Return [X, Y] of the center of cell containing provided text 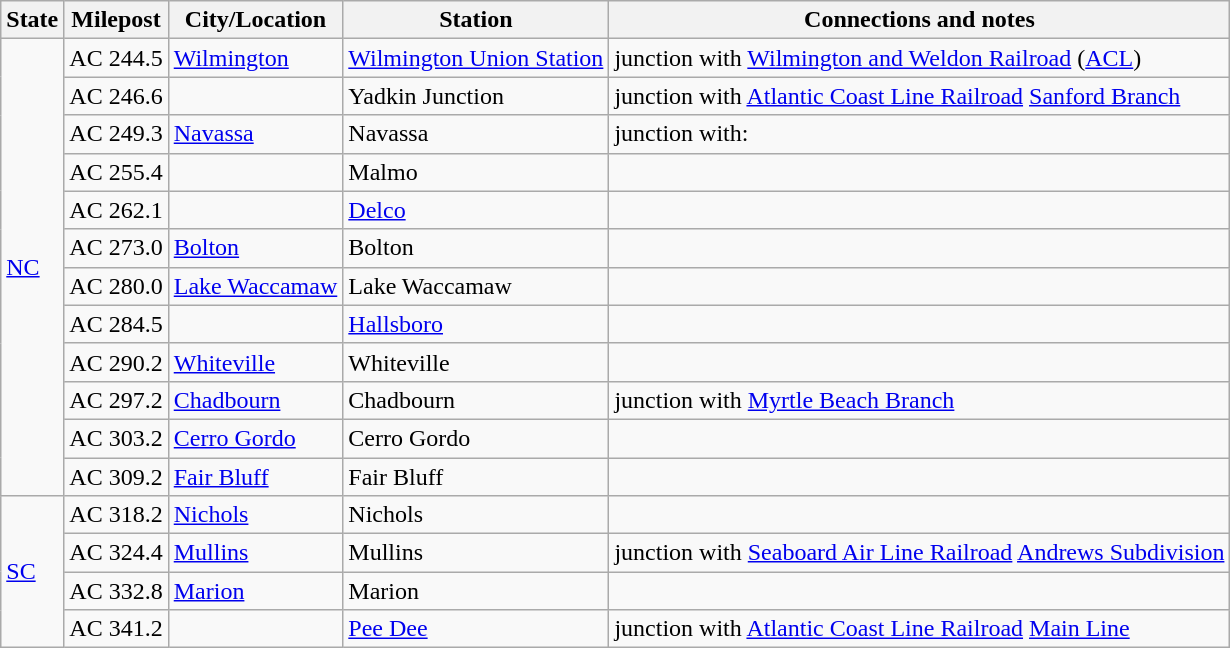
NC [32, 268]
AC 273.0 [116, 248]
AC 318.2 [116, 515]
AC 324.4 [116, 553]
City/Location [256, 20]
junction with Atlantic Coast Line Railroad Main Line [920, 629]
AC 290.2 [116, 362]
AC 297.2 [116, 400]
Wilmington Union Station [476, 58]
AC 255.4 [116, 172]
junction with Seaboard Air Line Railroad Andrews Subdivision [920, 553]
junction with Atlantic Coast Line Railroad Sanford Branch [920, 96]
AC 280.0 [116, 286]
Delco [476, 210]
AC 246.6 [116, 96]
AC 284.5 [116, 324]
Pee Dee [476, 629]
Station [476, 20]
AC 262.1 [116, 210]
Hallsboro [476, 324]
junction with Myrtle Beach Branch [920, 400]
SC [32, 572]
junction with Wilmington and Weldon Railroad (ACL) [920, 58]
Connections and notes [920, 20]
AC 341.2 [116, 629]
Malmo [476, 172]
AC 332.8 [116, 591]
AC 244.5 [116, 58]
Yadkin Junction [476, 96]
Milepost [116, 20]
Wilmington [256, 58]
AC 309.2 [116, 477]
AC 303.2 [116, 438]
AC 249.3 [116, 134]
State [32, 20]
junction with: [920, 134]
